Locate the cell with the specified text and output its (X, Y) center coordinate. 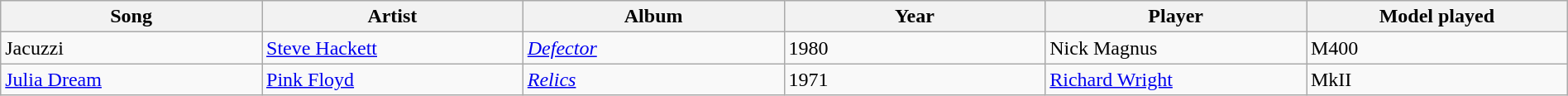
Jacuzzi (131, 48)
Year (915, 17)
Relics (653, 79)
Defector (653, 48)
Model played (1437, 17)
1971 (915, 79)
Album (653, 17)
M400 (1437, 48)
Julia Dream (131, 79)
Nick Magnus (1176, 48)
Steve Hackett (392, 48)
Song (131, 17)
Player (1176, 17)
Pink Floyd (392, 79)
MkII (1437, 79)
1980 (915, 48)
Richard Wright (1176, 79)
Artist (392, 17)
